From the cell containing the given text, extract its center point as (x, y) coordinate. 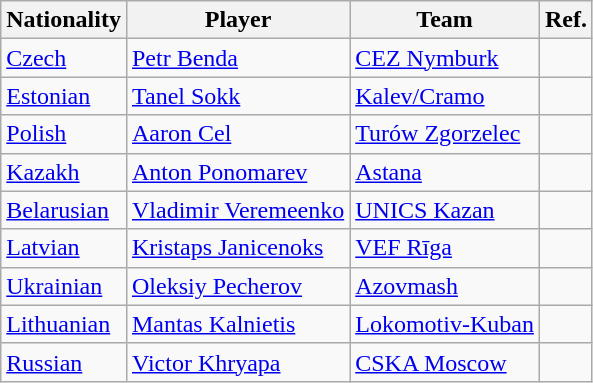
Turów Zgorzelec (445, 134)
Nationality (64, 20)
Belarusian (64, 210)
Ukrainian (64, 286)
Polish (64, 134)
CSKA Moscow (445, 362)
Russian (64, 362)
Tanel Sokk (238, 96)
Kazakh (64, 172)
Vladimir Veremeenko (238, 210)
Anton Ponomarev (238, 172)
Azovmash (445, 286)
Mantas Kalnietis (238, 324)
Kalev/Cramo (445, 96)
Estonian (64, 96)
Lithuanian (64, 324)
Lokomotiv-Kuban (445, 324)
UNICS Kazan (445, 210)
Kristaps Janicenoks (238, 248)
Victor Khryapa (238, 362)
Oleksiy Pecherov (238, 286)
CEZ Nymburk (445, 58)
VEF Rīga (445, 248)
Team (445, 20)
Czech (64, 58)
Aaron Cel (238, 134)
Petr Benda (238, 58)
Latvian (64, 248)
Ref. (566, 20)
Astana (445, 172)
Player (238, 20)
